Scan for the cell matching the given text and deliver its [x, y] coordinate at center. 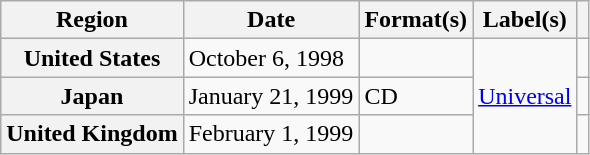
January 21, 1999 [271, 96]
February 1, 1999 [271, 134]
United States [92, 58]
October 6, 1998 [271, 58]
United Kingdom [92, 134]
Label(s) [525, 20]
Date [271, 20]
Universal [525, 96]
Japan [92, 96]
Format(s) [416, 20]
Region [92, 20]
CD [416, 96]
